Detect which cell encompasses the target text, then output its (X, Y) center coordinate. 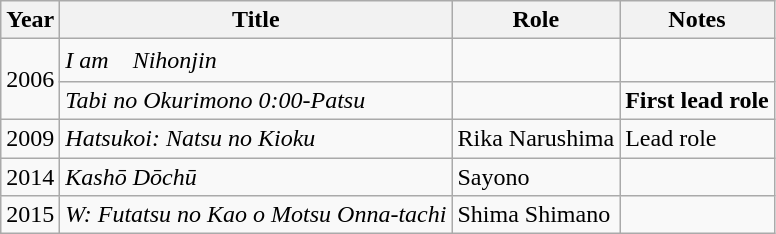
First lead role (698, 100)
2014 (30, 177)
2015 (30, 215)
Sayono (536, 177)
Tabi no Okurimono 0:00-Patsu (256, 100)
Kashō Dōchū (256, 177)
Hatsukoi: Natsu no Kioku (256, 138)
Year (30, 20)
Shima Shimano (536, 215)
2009 (30, 138)
W: Futatsu no Kao o Motsu Onna-tachi (256, 215)
Rika Narushima (536, 138)
Notes (698, 20)
Role (536, 20)
Title (256, 20)
I am Nihonjin (256, 60)
Lead role (698, 138)
2006 (30, 80)
